Extract the [x, y] coordinate from the center of the cell holding the provided text.  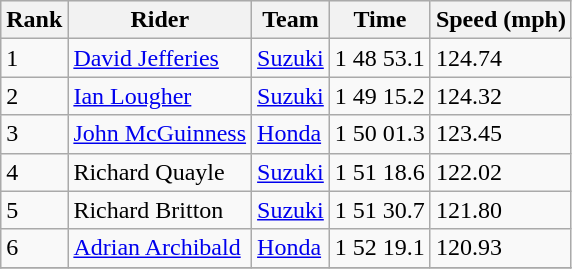
Richard Quayle [160, 172]
Richard Britton [160, 210]
David Jefferies [160, 58]
1 49 15.2 [380, 96]
5 [34, 210]
Ian Lougher [160, 96]
Time [380, 20]
120.93 [500, 248]
1 52 19.1 [380, 248]
Adrian Archibald [160, 248]
4 [34, 172]
122.02 [500, 172]
Team [291, 20]
1 51 18.6 [380, 172]
Speed (mph) [500, 20]
124.32 [500, 96]
1 50 01.3 [380, 134]
123.45 [500, 134]
1 48 53.1 [380, 58]
3 [34, 134]
124.74 [500, 58]
6 [34, 248]
Rank [34, 20]
Rider [160, 20]
1 [34, 58]
1 51 30.7 [380, 210]
121.80 [500, 210]
John McGuinness [160, 134]
2 [34, 96]
